For the text-containing cell, return its midpoint in (x, y) coordinate format. 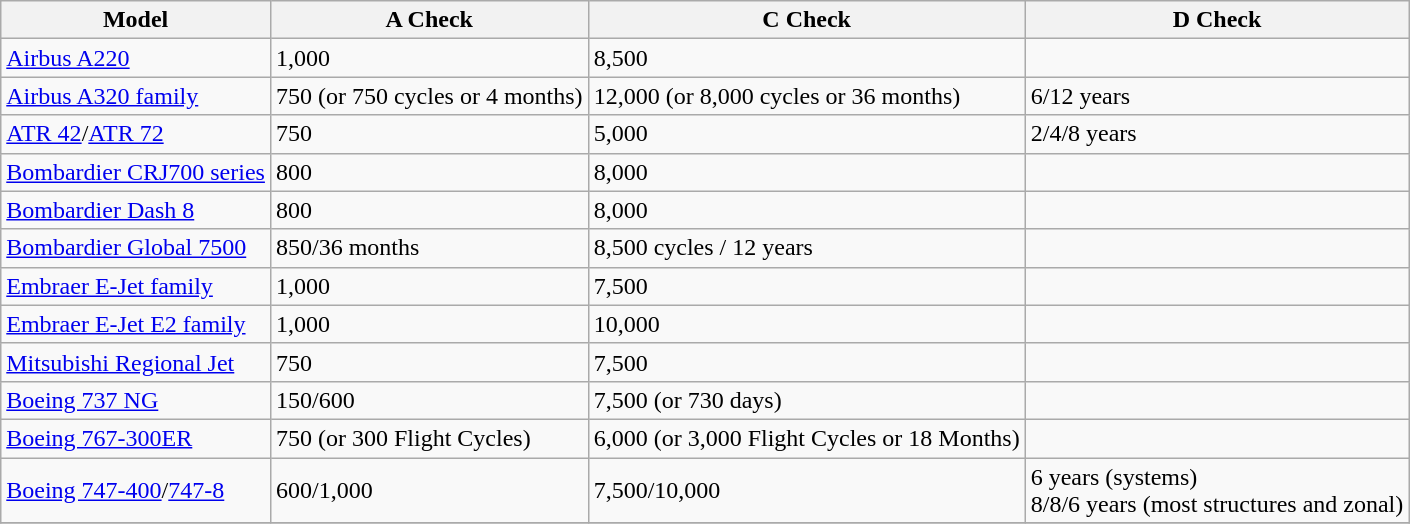
8,500 cycles / 12 years (806, 248)
750 (or 750 cycles or 4 months) (429, 96)
6,000 (or 3,000 Flight Cycles or 18 Months) (806, 438)
6 years (systems)8/8/6 years (most structures and zonal) (1217, 490)
Bombardier Global 7500 (136, 248)
750 (or 300 Flight Cycles) (429, 438)
150/600 (429, 400)
A Check (429, 20)
5,000 (806, 134)
Boeing 767-300ER (136, 438)
Embraer E-Jet family (136, 286)
12,000 (or 8,000 cycles or 36 months) (806, 96)
Boeing 737 NG (136, 400)
6/12 years (1217, 96)
Model (136, 20)
C Check (806, 20)
Bombardier Dash 8 (136, 210)
Airbus A320 family (136, 96)
850/36 months (429, 248)
2/4/8 years (1217, 134)
10,000 (806, 324)
8,500 (806, 58)
Airbus A220 (136, 58)
Mitsubishi Regional Jet (136, 362)
Boeing 747-400/747-8 (136, 490)
600/1,000 (429, 490)
Embraer E-Jet E2 family (136, 324)
7,500/10,000 (806, 490)
D Check (1217, 20)
7,500 (or 730 days) (806, 400)
ATR 42/ATR 72 (136, 134)
Bombardier CRJ700 series (136, 172)
